Locate the cell with the specified text and output its [x, y] center coordinate. 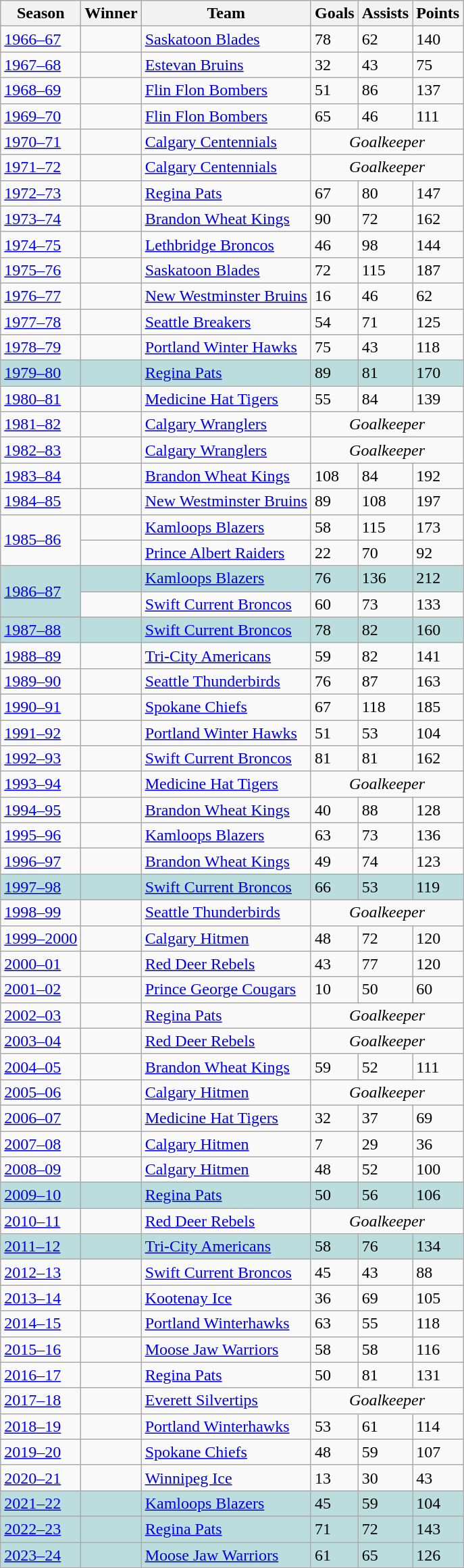
2005–06 [41, 1092]
Winnipeg Ice [226, 1478]
1990–91 [41, 707]
1987–88 [41, 630]
2001–02 [41, 990]
2010–11 [41, 1221]
Goals [334, 13]
Lethbridge Broncos [226, 244]
1991–92 [41, 732]
119 [438, 887]
90 [334, 219]
1967–68 [41, 65]
160 [438, 630]
1993–94 [41, 784]
2017–18 [41, 1401]
Winner [111, 13]
29 [385, 1144]
1992–93 [41, 759]
Assists [385, 13]
1998–99 [41, 913]
2020–21 [41, 1478]
1969–70 [41, 116]
144 [438, 244]
87 [385, 681]
143 [438, 1529]
86 [385, 90]
140 [438, 39]
2021–22 [41, 1503]
134 [438, 1247]
40 [334, 810]
170 [438, 373]
1989–90 [41, 681]
125 [438, 322]
107 [438, 1452]
185 [438, 707]
1971–72 [41, 167]
1978–79 [41, 348]
1983–84 [41, 476]
2004–05 [41, 1066]
13 [334, 1478]
1968–69 [41, 90]
1966–67 [41, 39]
1977–78 [41, 322]
1997–98 [41, 887]
197 [438, 502]
1970–71 [41, 142]
1974–75 [41, 244]
114 [438, 1426]
98 [385, 244]
10 [334, 990]
2008–09 [41, 1170]
1984–85 [41, 502]
2007–08 [41, 1144]
123 [438, 861]
49 [334, 861]
212 [438, 578]
Points [438, 13]
2013–14 [41, 1298]
139 [438, 399]
Seattle Breakers [226, 322]
116 [438, 1349]
2003–04 [41, 1041]
173 [438, 527]
2014–15 [41, 1324]
2011–12 [41, 1247]
56 [385, 1195]
2022–23 [41, 1529]
2018–19 [41, 1426]
2015–16 [41, 1349]
2002–03 [41, 1015]
163 [438, 681]
2012–13 [41, 1272]
54 [334, 322]
1981–82 [41, 425]
131 [438, 1375]
1996–97 [41, 861]
80 [385, 193]
Prince George Cougars [226, 990]
1995–96 [41, 836]
187 [438, 270]
1976–77 [41, 296]
100 [438, 1170]
2019–20 [41, 1452]
141 [438, 655]
1985–86 [41, 540]
2006–07 [41, 1118]
Team [226, 13]
2009–10 [41, 1195]
Kootenay Ice [226, 1298]
137 [438, 90]
Prince Albert Raiders [226, 553]
128 [438, 810]
74 [385, 861]
106 [438, 1195]
Season [41, 13]
2016–17 [41, 1375]
1986–87 [41, 591]
Estevan Bruins [226, 65]
105 [438, 1298]
1973–74 [41, 219]
1988–89 [41, 655]
1972–73 [41, 193]
16 [334, 296]
1982–83 [41, 450]
2023–24 [41, 1555]
126 [438, 1555]
30 [385, 1478]
1979–80 [41, 373]
133 [438, 604]
192 [438, 476]
1994–95 [41, 810]
77 [385, 964]
7 [334, 1144]
1980–81 [41, 399]
Everett Silvertips [226, 1401]
147 [438, 193]
1999–2000 [41, 938]
66 [334, 887]
70 [385, 553]
92 [438, 553]
22 [334, 553]
1975–76 [41, 270]
2000–01 [41, 964]
37 [385, 1118]
